Output the [x, y] coordinate of the center of the cell containing the given text.  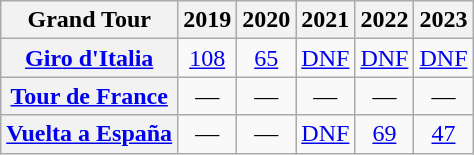
2019 [208, 20]
65 [266, 58]
2020 [266, 20]
2023 [444, 20]
Giro d'Italia [90, 58]
69 [384, 134]
2022 [384, 20]
47 [444, 134]
Vuelta a España [90, 134]
Tour de France [90, 96]
108 [208, 58]
2021 [326, 20]
Grand Tour [90, 20]
